Return [x, y] of the center of cell containing provided text 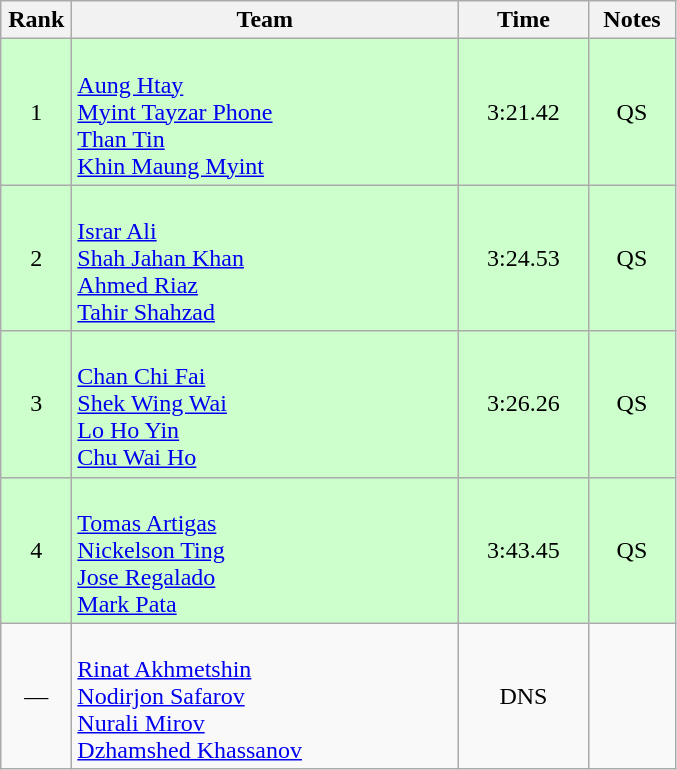
Aung HtayMyint Tayzar PhoneThan TinKhin Maung Myint [265, 112]
3:21.42 [524, 112]
3:43.45 [524, 550]
1 [36, 112]
Rank [36, 20]
4 [36, 550]
3 [36, 404]
Israr AliShah Jahan KhanAhmed RiazTahir Shahzad [265, 258]
Notes [632, 20]
DNS [524, 696]
3:26.26 [524, 404]
Rinat AkhmetshinNodirjon SafarovNurali MirovDzhamshed Khassanov [265, 696]
Tomas ArtigasNickelson TingJose RegaladoMark Pata [265, 550]
— [36, 696]
3:24.53 [524, 258]
Chan Chi FaiShek Wing WaiLo Ho YinChu Wai Ho [265, 404]
Time [524, 20]
Team [265, 20]
2 [36, 258]
